Locate the cell with the specified text and output its [x, y] center coordinate. 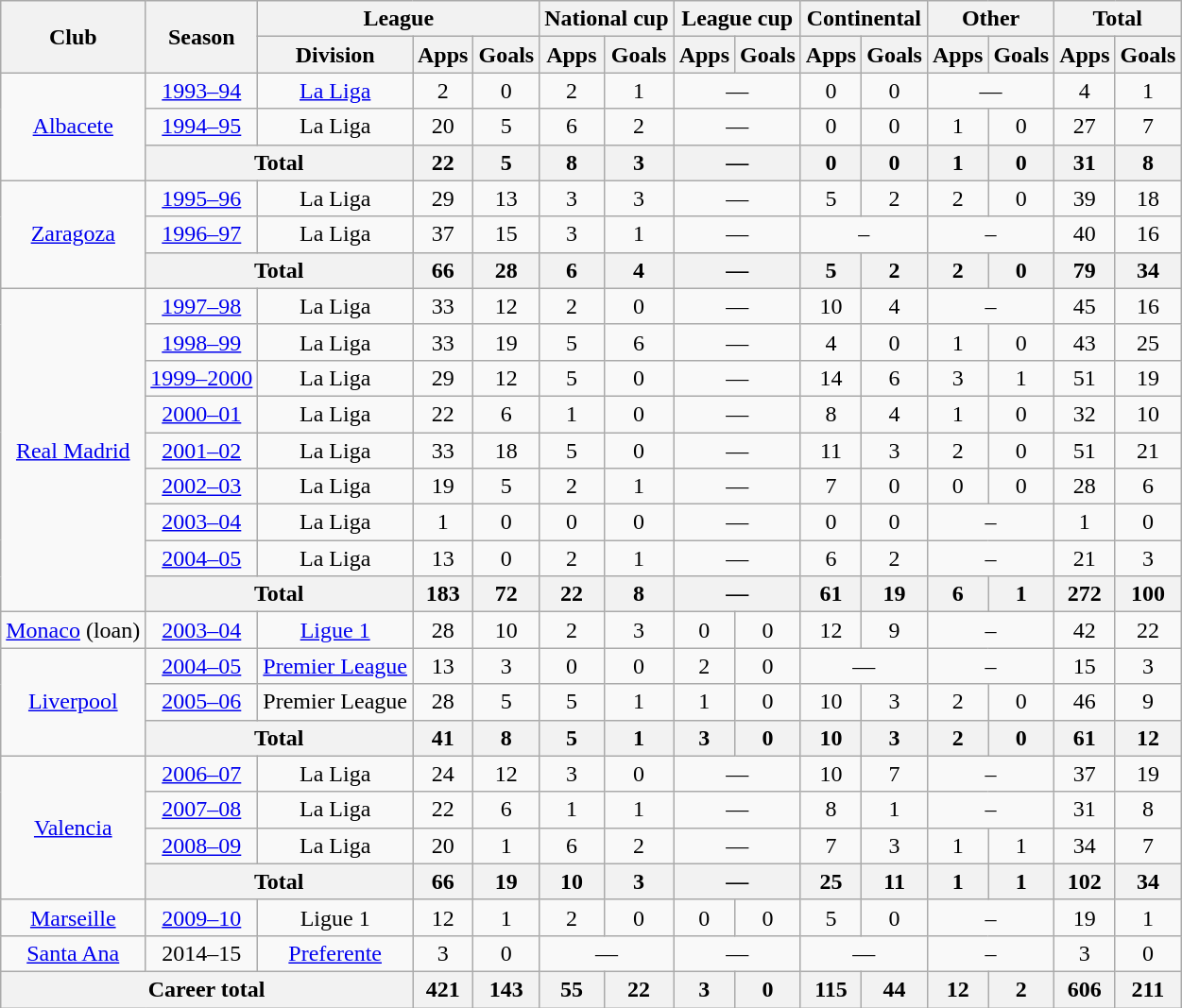
2008–09 [202, 846]
Other [990, 19]
Career total [207, 989]
46 [1085, 702]
2000–01 [202, 414]
272 [1085, 594]
2005–06 [202, 702]
Division [335, 55]
14 [831, 378]
24 [442, 774]
1994–95 [202, 127]
102 [1085, 881]
183 [442, 594]
Marseille [74, 917]
27 [1085, 127]
Real Madrid [74, 450]
Albacete [74, 127]
Santa Ana [74, 953]
2001–02 [202, 451]
2009–10 [202, 917]
Season [202, 37]
55 [572, 989]
211 [1148, 989]
143 [506, 989]
League cup [737, 19]
44 [895, 989]
2006–07 [202, 774]
45 [1085, 306]
1993–94 [202, 91]
115 [831, 989]
Continental [864, 19]
40 [1085, 234]
72 [506, 594]
Club [74, 37]
42 [1085, 630]
2002–03 [202, 487]
Valencia [74, 828]
Monaco (loan) [74, 630]
39 [1085, 198]
National cup [607, 19]
Liverpool [74, 702]
1998–99 [202, 342]
606 [1085, 989]
2007–08 [202, 810]
Zaragoza [74, 234]
2014–15 [202, 953]
Preferente [335, 953]
1999–2000 [202, 378]
1997–98 [202, 306]
1996–97 [202, 234]
100 [1148, 594]
1995–96 [202, 198]
421 [442, 989]
41 [442, 738]
League [399, 19]
79 [1085, 270]
32 [1085, 414]
43 [1085, 342]
